Return the [X, Y] coordinate for the center point of the cell that contains the specified text.  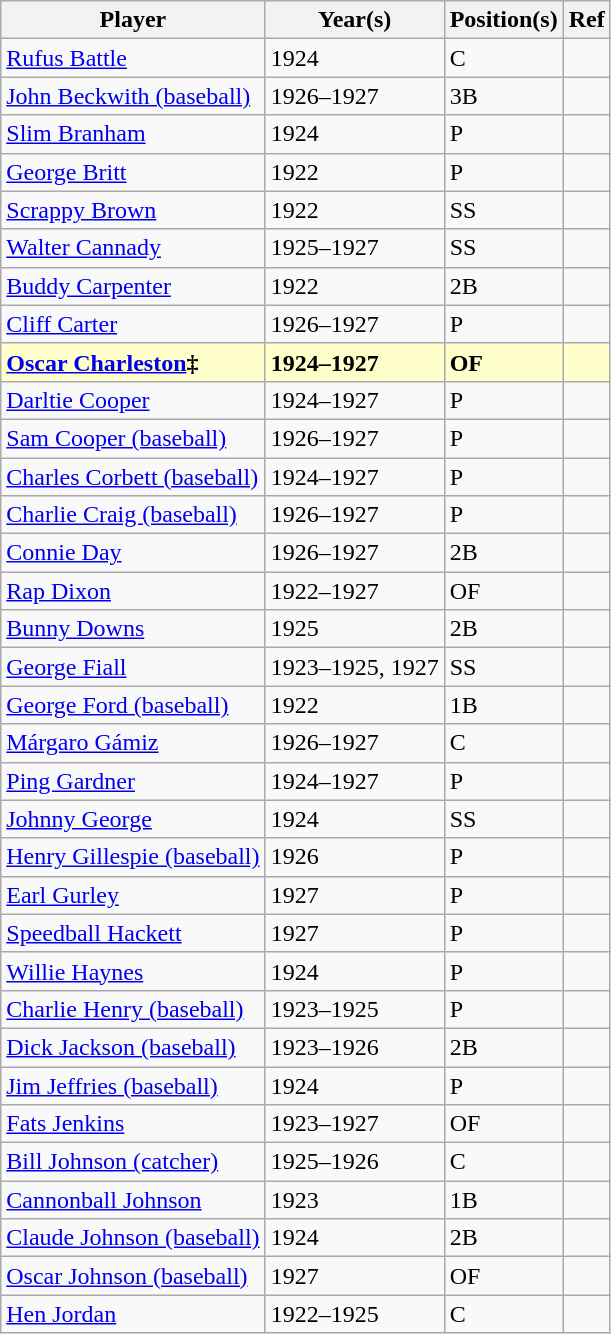
George Fiall [133, 667]
1923–1925 [354, 1009]
Charles Corbett (baseball) [133, 477]
Scrappy Brown [133, 210]
Year(s) [354, 20]
Speedball Hackett [133, 933]
Sam Cooper (baseball) [133, 438]
Fats Jenkins [133, 1124]
Willie Haynes [133, 971]
1925 [354, 629]
George Britt [133, 172]
1922–1927 [354, 591]
Player [133, 20]
Oscar Charleston‡ [133, 362]
Johnny George [133, 819]
Ping Gardner [133, 781]
1923–1926 [354, 1047]
Walter Cannady [133, 248]
3B [504, 96]
1923–1925, 1927 [354, 667]
1922–1925 [354, 1314]
Connie Day [133, 553]
John Beckwith (baseball) [133, 96]
Earl Gurley [133, 895]
Oscar Johnson (baseball) [133, 1276]
Charlie Craig (baseball) [133, 515]
George Ford (baseball) [133, 705]
Rap Dixon [133, 591]
Buddy Carpenter [133, 286]
Bunny Downs [133, 629]
1923–1927 [354, 1124]
Bill Johnson (catcher) [133, 1162]
Darltie Cooper [133, 400]
Márgaro Gámiz [133, 743]
Henry Gillespie (baseball) [133, 857]
Dick Jackson (baseball) [133, 1047]
Rufus Battle [133, 58]
Slim Branham [133, 134]
Claude Johnson (baseball) [133, 1238]
Charlie Henry (baseball) [133, 1009]
Hen Jordan [133, 1314]
1925–1926 [354, 1162]
Cliff Carter [133, 324]
1925–1927 [354, 248]
Position(s) [504, 20]
Jim Jeffries (baseball) [133, 1085]
Cannonball Johnson [133, 1200]
1923 [354, 1200]
1926 [354, 857]
Ref [586, 20]
